Scan for the cell matching the given text and deliver its (x, y) coordinate at center. 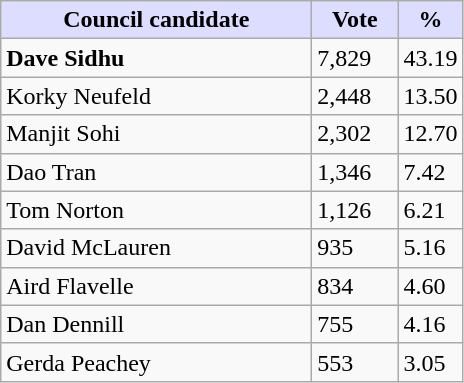
2,302 (355, 134)
1,346 (355, 172)
Dan Dennill (156, 324)
Dave Sidhu (156, 58)
4.60 (430, 286)
Council candidate (156, 20)
Manjit Sohi (156, 134)
Aird Flavelle (156, 286)
834 (355, 286)
6.21 (430, 210)
553 (355, 362)
755 (355, 324)
Korky Neufeld (156, 96)
Dao Tran (156, 172)
David McLauren (156, 248)
1,126 (355, 210)
% (430, 20)
12.70 (430, 134)
Gerda Peachey (156, 362)
3.05 (430, 362)
13.50 (430, 96)
2,448 (355, 96)
4.16 (430, 324)
7.42 (430, 172)
935 (355, 248)
Tom Norton (156, 210)
43.19 (430, 58)
5.16 (430, 248)
Vote (355, 20)
7,829 (355, 58)
